From the cell containing the given text, extract its center point as [x, y] coordinate. 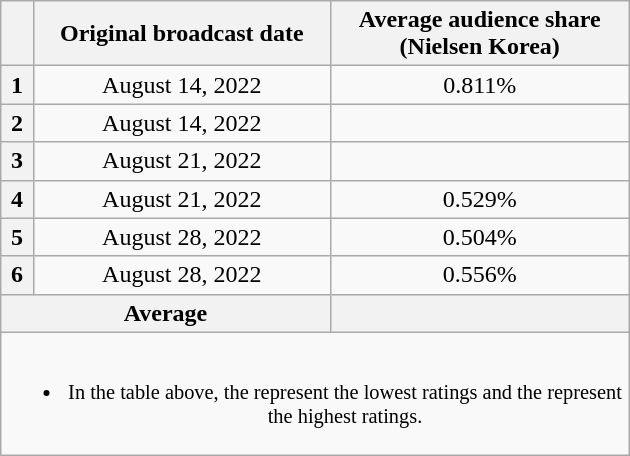
0.504% [480, 237]
0.811% [480, 85]
5 [18, 237]
0.529% [480, 199]
Original broadcast date [182, 34]
2 [18, 123]
1 [18, 85]
6 [18, 275]
Average audience share(Nielsen Korea) [480, 34]
In the table above, the represent the lowest ratings and the represent the highest ratings. [315, 393]
3 [18, 161]
Average [166, 313]
0.556% [480, 275]
4 [18, 199]
